Detect which cell encompasses the target text, then output its [X, Y] center coordinate. 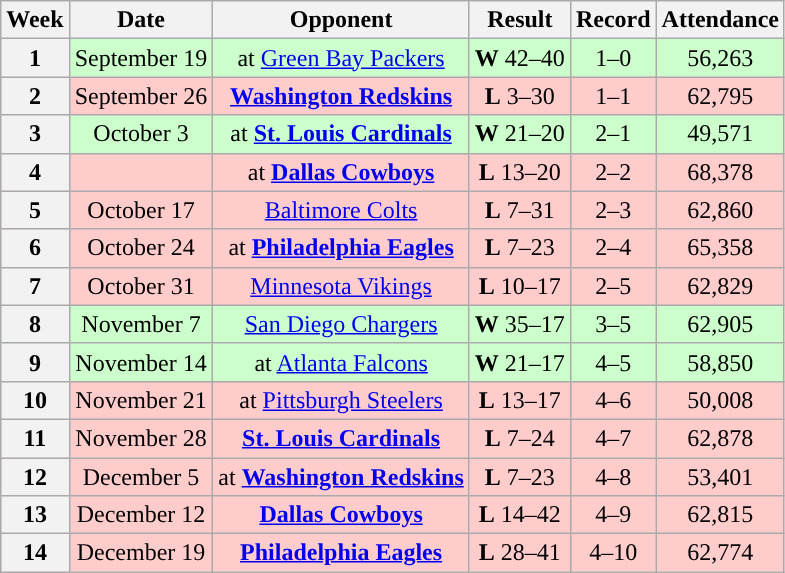
56,263 [720, 58]
8 [35, 324]
L 28–41 [520, 553]
L 7–31 [520, 210]
62,815 [720, 515]
Result [520, 20]
1–0 [613, 58]
September 19 [141, 58]
October 3 [141, 134]
9 [35, 362]
14 [35, 553]
October 17 [141, 210]
68,378 [720, 172]
4–8 [613, 477]
62,829 [720, 286]
at Washington Redskins [341, 477]
1 [35, 58]
4–10 [613, 553]
October 31 [141, 286]
Record [613, 20]
St. Louis Cardinals [341, 438]
4–6 [613, 400]
Washington Redskins [341, 96]
October 24 [141, 248]
62,795 [720, 96]
62,878 [720, 438]
62,860 [720, 210]
at St. Louis Cardinals [341, 134]
4–7 [613, 438]
W 21–20 [520, 134]
2–5 [613, 286]
at Atlanta Falcons [341, 362]
4–5 [613, 362]
San Diego Chargers [341, 324]
1–1 [613, 96]
September 26 [141, 96]
at Philadelphia Eagles [341, 248]
2–4 [613, 248]
4–9 [613, 515]
2 [35, 96]
Dallas Cowboys [341, 515]
4 [35, 172]
62,774 [720, 553]
5 [35, 210]
November 14 [141, 362]
10 [35, 400]
2–3 [613, 210]
November 7 [141, 324]
Week [35, 20]
December 12 [141, 515]
Minnesota Vikings [341, 286]
62,905 [720, 324]
L 13–20 [520, 172]
Philadelphia Eagles [341, 553]
at Dallas Cowboys [341, 172]
7 [35, 286]
L 10–17 [520, 286]
November 21 [141, 400]
December 5 [141, 477]
Opponent [341, 20]
W 21–17 [520, 362]
Date [141, 20]
58,850 [720, 362]
L 13–17 [520, 400]
Attendance [720, 20]
3 [35, 134]
6 [35, 248]
13 [35, 515]
2–2 [613, 172]
65,358 [720, 248]
L 7–24 [520, 438]
2–1 [613, 134]
at Pittsburgh Steelers [341, 400]
50,008 [720, 400]
Baltimore Colts [341, 210]
49,571 [720, 134]
3–5 [613, 324]
53,401 [720, 477]
December 19 [141, 553]
W 42–40 [520, 58]
12 [35, 477]
November 28 [141, 438]
W 35–17 [520, 324]
11 [35, 438]
L 3–30 [520, 96]
at Green Bay Packers [341, 58]
L 14–42 [520, 515]
